Return [x, y] of the center of cell containing provided text 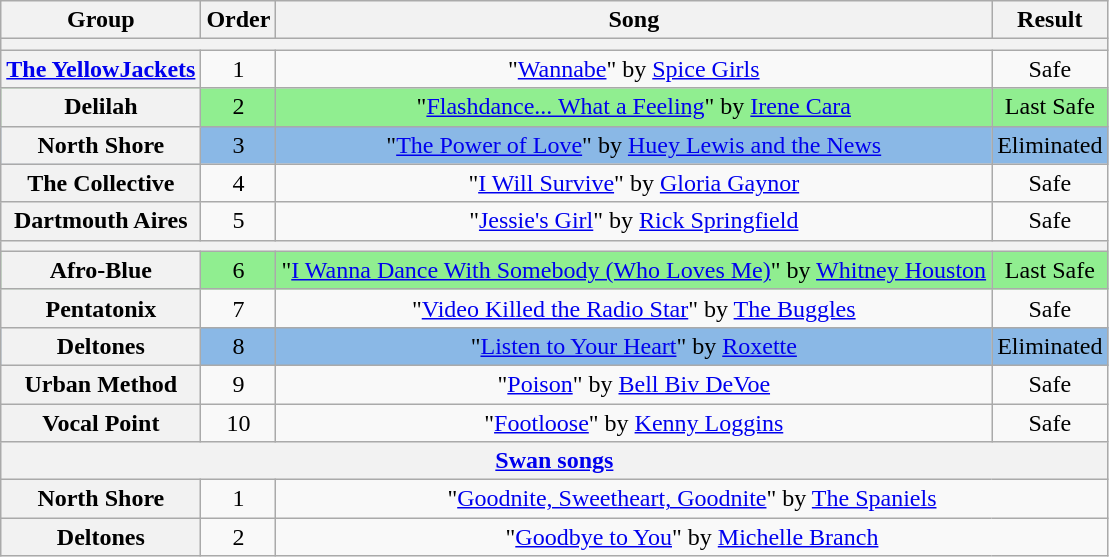
Pentatonix [101, 308]
"Flashdance... What a Feeling" by Irene Cara [634, 107]
"Jessie's Girl" by Rick Springfield [634, 221]
9 [238, 384]
"Goodbye to You" by Michelle Branch [692, 537]
"Footloose" by Kenny Loggins [634, 423]
"Listen to Your Heart" by Roxette [634, 346]
The Collective [101, 183]
"Video Killed the Radio Star" by The Buggles [634, 308]
5 [238, 221]
Result [1050, 20]
"Poison" by Bell Biv DeVoe [634, 384]
"Goodnite, Sweetheart, Goodnite" by The Spaniels [692, 499]
"I Will Survive" by Gloria Gaynor [634, 183]
"The Power of Love" by Huey Lewis and the News [634, 145]
Group [101, 20]
Song [634, 20]
3 [238, 145]
8 [238, 346]
Vocal Point [101, 423]
Delilah [101, 107]
Dartmouth Aires [101, 221]
Urban Method [101, 384]
10 [238, 423]
6 [238, 270]
4 [238, 183]
Swan songs [554, 461]
7 [238, 308]
Order [238, 20]
The YellowJackets [101, 69]
"Wannabe" by Spice Girls [634, 69]
Afro-Blue [101, 270]
"I Wanna Dance With Somebody (Who Loves Me)" by Whitney Houston [634, 270]
